Search for the cell housing the specified text and yield its (x, y) center coordinate. 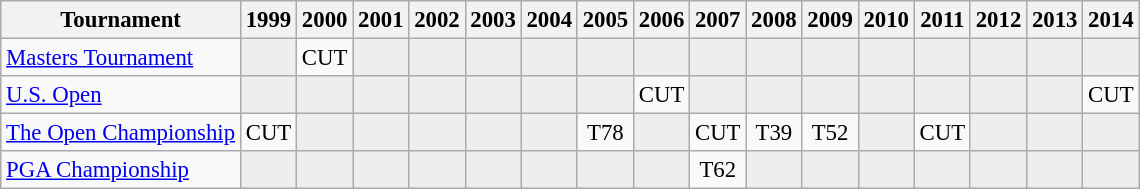
2010 (886, 20)
Masters Tournament (121, 58)
2009 (830, 20)
1999 (268, 20)
U.S. Open (121, 95)
PGA Championship (121, 170)
T62 (718, 170)
2004 (549, 20)
T78 (605, 133)
The Open Championship (121, 133)
2014 (1111, 20)
2001 (381, 20)
2012 (998, 20)
2005 (605, 20)
2006 (661, 20)
T39 (774, 133)
2008 (774, 20)
T52 (830, 133)
2007 (718, 20)
2011 (942, 20)
2000 (325, 20)
2013 (1055, 20)
2002 (437, 20)
2003 (493, 20)
Tournament (121, 20)
